Detect which cell encompasses the target text, then output its (x, y) center coordinate. 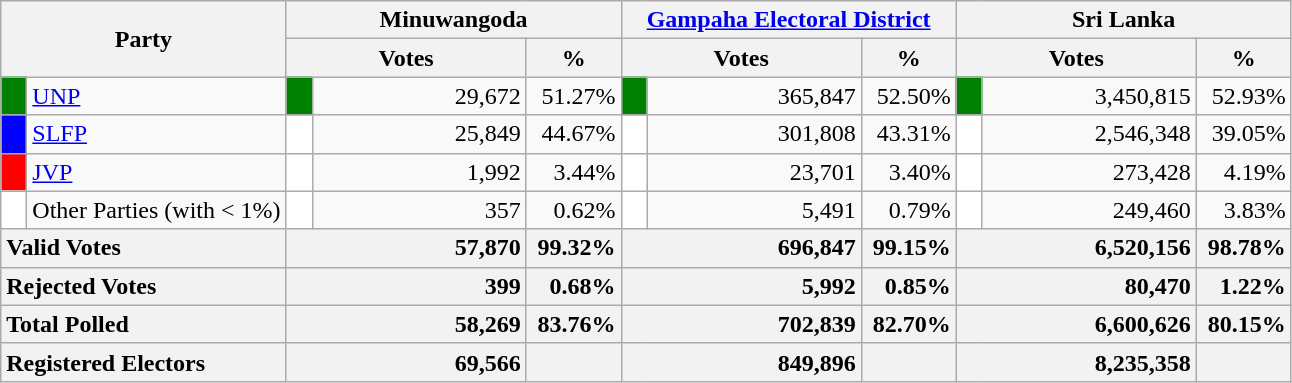
44.67% (574, 134)
Party (144, 39)
82.70% (908, 324)
365,847 (754, 96)
273,428 (1089, 172)
52.50% (908, 96)
57,870 (406, 248)
8,235,358 (1076, 362)
69,566 (406, 362)
99.32% (574, 248)
3.40% (908, 172)
249,460 (1089, 210)
52.93% (1244, 96)
5,491 (754, 210)
0.62% (574, 210)
Registered Electors (144, 362)
JVP (156, 172)
301,808 (754, 134)
Minuwangoda (454, 20)
702,839 (741, 324)
Gampaha Electoral District (788, 20)
23,701 (754, 172)
51.27% (574, 96)
UNP (156, 96)
2,546,348 (1089, 134)
43.31% (908, 134)
357 (419, 210)
39.05% (1244, 134)
5,992 (741, 286)
3,450,815 (1089, 96)
1.22% (1244, 286)
98.78% (1244, 248)
3.44% (574, 172)
6,520,156 (1076, 248)
80,470 (1076, 286)
0.85% (908, 286)
Other Parties (with < 1%) (156, 210)
Sri Lanka (1124, 20)
Valid Votes (144, 248)
849,896 (741, 362)
80.15% (1244, 324)
399 (406, 286)
SLFP (156, 134)
83.76% (574, 324)
58,269 (406, 324)
25,849 (419, 134)
1,992 (419, 172)
Total Polled (144, 324)
Rejected Votes (144, 286)
0.68% (574, 286)
4.19% (1244, 172)
3.83% (1244, 210)
696,847 (741, 248)
99.15% (908, 248)
29,672 (419, 96)
0.79% (908, 210)
6,600,626 (1076, 324)
